Capture the cell that displays the provided text and extract its (X, Y) central coordinate. 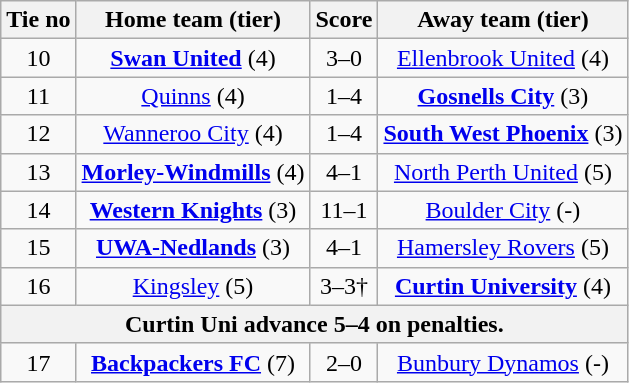
16 (38, 286)
Tie no (38, 20)
3–3† (344, 286)
Western Knights (3) (193, 210)
2–0 (344, 362)
17 (38, 362)
15 (38, 248)
South West Phoenix (3) (503, 134)
Swan United (4) (193, 58)
Kingsley (5) (193, 286)
13 (38, 172)
UWA-Nedlands (3) (193, 248)
11 (38, 96)
10 (38, 58)
Hamersley Rovers (5) (503, 248)
Ellenbrook United (4) (503, 58)
11–1 (344, 210)
Score (344, 20)
Curtin Uni advance 5–4 on penalties. (314, 324)
Gosnells City (3) (503, 96)
North Perth United (5) (503, 172)
Home team (tier) (193, 20)
Morley-Windmills (4) (193, 172)
Away team (tier) (503, 20)
Wanneroo City (4) (193, 134)
Quinns (4) (193, 96)
12 (38, 134)
Boulder City (-) (503, 210)
Backpackers FC (7) (193, 362)
Bunbury Dynamos (-) (503, 362)
Curtin University (4) (503, 286)
14 (38, 210)
3–0 (344, 58)
